Return [X, Y] of the center of cell containing provided text 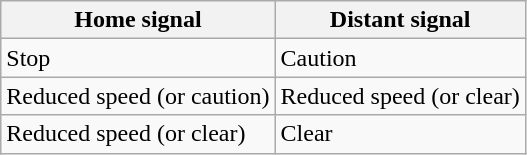
Home signal [138, 20]
Caution [400, 58]
Reduced speed (or caution) [138, 96]
Stop [138, 58]
Clear [400, 134]
Distant signal [400, 20]
